Capture the cell that displays the provided text and extract its (x, y) central coordinate. 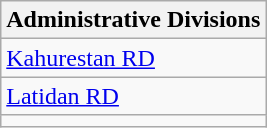
Kahurestan RD (134, 58)
Latidan RD (134, 96)
Administrative Divisions (134, 20)
